Locate the cell with the specified text and output its [X, Y] center coordinate. 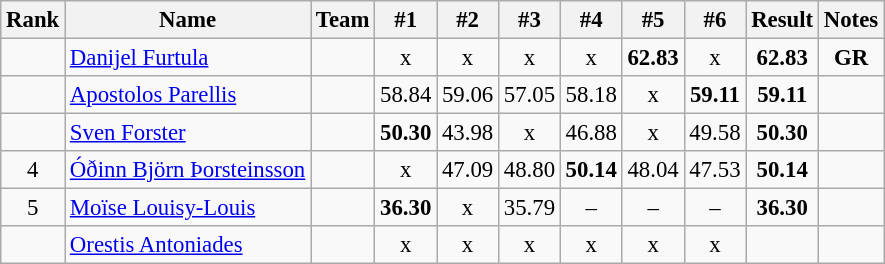
Notes [850, 20]
48.80 [529, 170]
#2 [468, 20]
Sven Forster [188, 133]
5 [33, 208]
4 [33, 170]
#5 [653, 20]
#6 [715, 20]
58.18 [591, 95]
GR [850, 58]
Óðinn Björn Þorsteinsson [188, 170]
#1 [406, 20]
47.53 [715, 170]
48.04 [653, 170]
Team [343, 20]
46.88 [591, 133]
Apostolos Parellis [188, 95]
43.98 [468, 133]
Name [188, 20]
47.09 [468, 170]
Danijel Furtula [188, 58]
57.05 [529, 95]
58.84 [406, 95]
Moïse Louisy-Louis [188, 208]
49.58 [715, 133]
Result [782, 20]
Rank [33, 20]
#4 [591, 20]
Orestis Antoniades [188, 245]
35.79 [529, 208]
59.06 [468, 95]
#3 [529, 20]
